Scan for the cell matching the given text and deliver its (X, Y) coordinate at center. 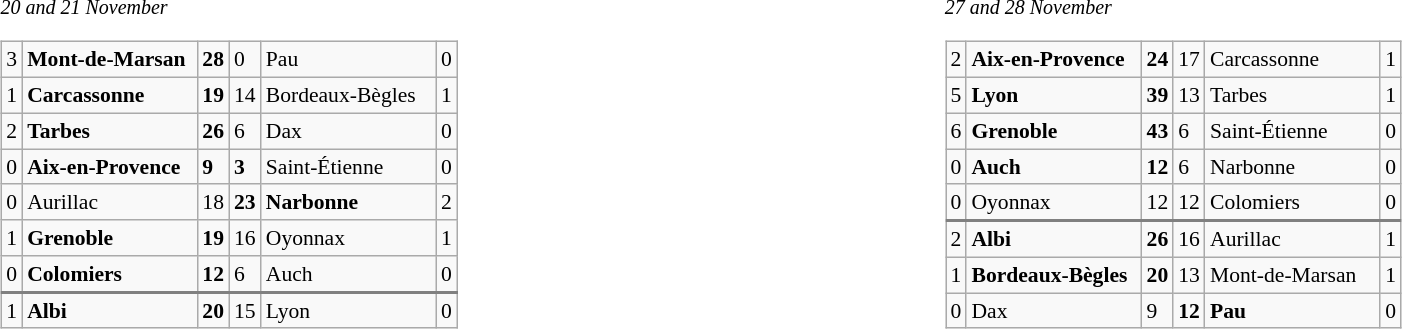
15 (245, 310)
14 (245, 95)
17 (1189, 60)
5 (956, 95)
18 (213, 202)
43 (1158, 131)
24 (1158, 60)
39 (1158, 95)
28 (213, 60)
23 (245, 202)
